Provide the (X, Y) coordinate of the cell's center where the given text is located.  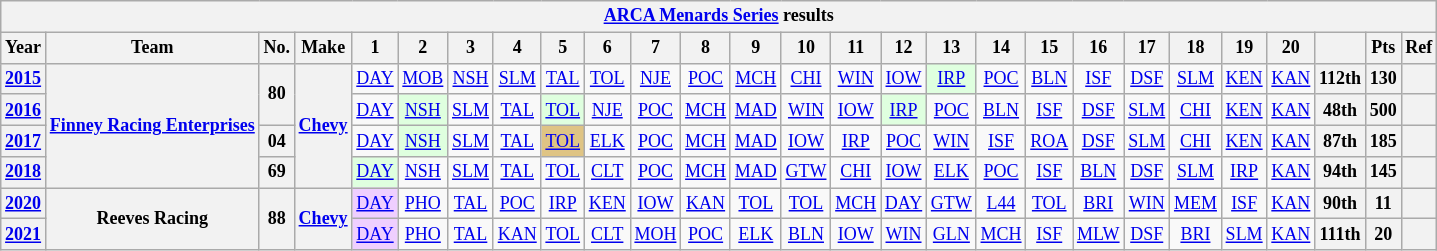
15 (1050, 48)
Reeves Racing (152, 219)
2021 (24, 234)
ARCA Menards Series results (719, 16)
2015 (24, 78)
No. (276, 48)
185 (1383, 140)
4 (517, 48)
80 (276, 94)
L44 (1001, 204)
10 (806, 48)
111th (1340, 234)
16 (1098, 48)
130 (1383, 78)
ROA (1050, 140)
2020 (24, 204)
19 (1244, 48)
MOB (423, 78)
Make (323, 48)
6 (607, 48)
Ref (1419, 48)
12 (903, 48)
17 (1147, 48)
Year (24, 48)
MEM (1196, 204)
500 (1383, 110)
Team (152, 48)
3 (471, 48)
04 (276, 140)
2018 (24, 172)
112th (1340, 78)
2 (423, 48)
GLN (952, 234)
13 (952, 48)
14 (1001, 48)
9 (756, 48)
1 (375, 48)
69 (276, 172)
8 (706, 48)
MOH (656, 234)
MLW (1098, 234)
90th (1340, 204)
Pts (1383, 48)
94th (1340, 172)
18 (1196, 48)
88 (276, 219)
Finney Racing Enterprises (152, 126)
2016 (24, 110)
5 (562, 48)
87th (1340, 140)
145 (1383, 172)
2017 (24, 140)
48th (1340, 110)
7 (656, 48)
